Extract the (X, Y) coordinate from the center of the cell holding the provided text.  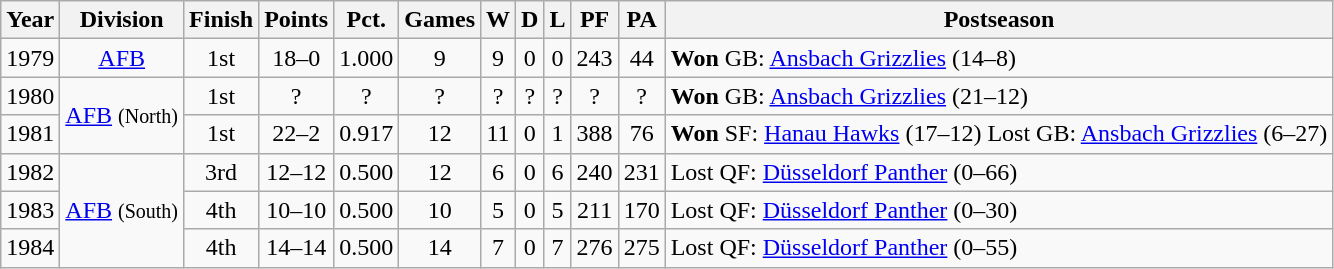
W (498, 20)
Finish (222, 20)
12–12 (296, 172)
Year (30, 20)
76 (642, 134)
3rd (222, 172)
170 (642, 210)
1981 (30, 134)
PF (594, 20)
276 (594, 248)
211 (594, 210)
1983 (30, 210)
Lost QF: Düsseldorf Panther (0–30) (999, 210)
Lost QF: Düsseldorf Panther (0–55) (999, 248)
388 (594, 134)
1 (558, 134)
Won GB: Ansbach Grizzlies (21–12) (999, 96)
1980 (30, 96)
1.000 (366, 58)
44 (642, 58)
Lost QF: Düsseldorf Panther (0–66) (999, 172)
14–14 (296, 248)
AFB (North) (122, 115)
10 (440, 210)
1984 (30, 248)
Won GB: Ansbach Grizzlies (14–8) (999, 58)
1979 (30, 58)
10–10 (296, 210)
18–0 (296, 58)
1982 (30, 172)
AFB (122, 58)
Division (122, 20)
AFB (South) (122, 210)
L (558, 20)
0.917 (366, 134)
231 (642, 172)
PA (642, 20)
Games (440, 20)
275 (642, 248)
14 (440, 248)
22–2 (296, 134)
243 (594, 58)
D (530, 20)
Pct. (366, 20)
11 (498, 134)
240 (594, 172)
Postseason (999, 20)
Points (296, 20)
Won SF: Hanau Hawks (17–12) Lost GB: Ansbach Grizzlies (6–27) (999, 134)
